Extract the [x, y] coordinate from the center of the cell holding the provided text.  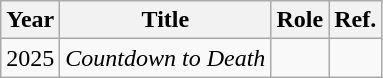
Role [300, 20]
Countdown to Death [166, 58]
Ref. [356, 20]
Year [30, 20]
2025 [30, 58]
Title [166, 20]
